For the text-containing cell, return its midpoint in (X, Y) coordinate format. 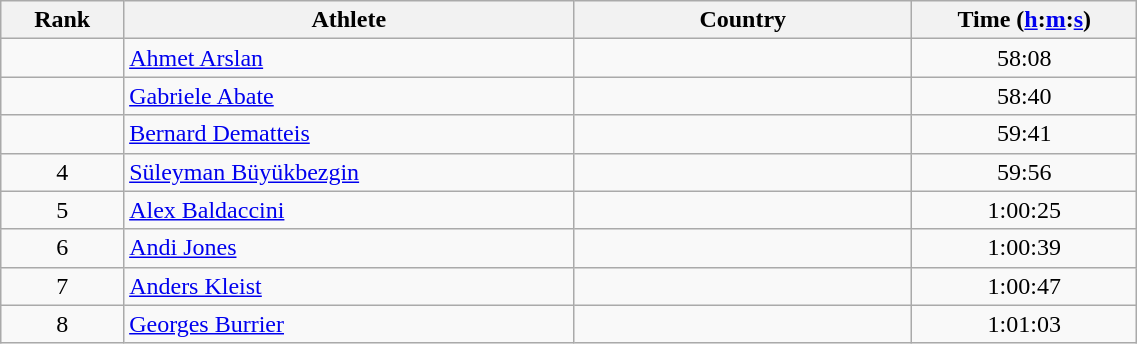
Anders Kleist (349, 286)
Ahmet Arslan (349, 58)
59:41 (1024, 134)
1:00:39 (1024, 248)
8 (62, 324)
Alex Baldaccini (349, 210)
Bernard Dematteis (349, 134)
Country (743, 20)
59:56 (1024, 172)
Andi Jones (349, 248)
58:08 (1024, 58)
Time (h:m:s) (1024, 20)
Süleyman Büyükbezgin (349, 172)
4 (62, 172)
1:00:25 (1024, 210)
Athlete (349, 20)
1:01:03 (1024, 324)
Georges Burrier (349, 324)
7 (62, 286)
5 (62, 210)
1:00:47 (1024, 286)
Rank (62, 20)
Gabriele Abate (349, 96)
6 (62, 248)
58:40 (1024, 96)
